Identify which cell holds the provided text, then report its (X, Y) central coordinate. 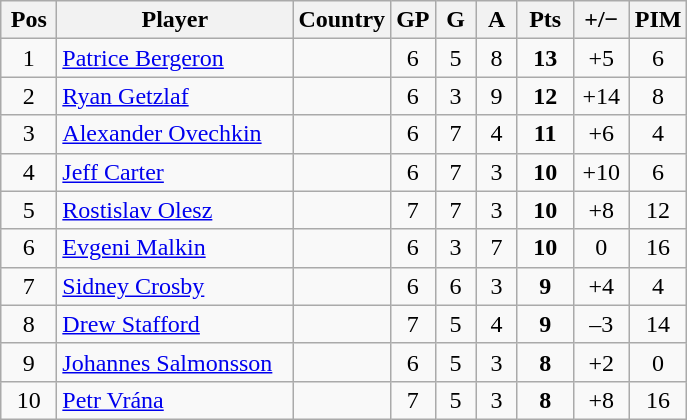
–3 (601, 324)
11 (545, 134)
Country (342, 20)
Ryan Getzlaf (175, 96)
14 (658, 324)
Petr Vrána (175, 400)
A (496, 20)
+5 (601, 58)
PIM (658, 20)
+2 (601, 362)
Player (175, 20)
Pts (545, 20)
+/− (601, 20)
Drew Stafford (175, 324)
Alexander Ovechkin (175, 134)
GP (413, 20)
13 (545, 58)
Patrice Bergeron (175, 58)
Jeff Carter (175, 172)
1 (29, 58)
G (456, 20)
Evgeni Malkin (175, 248)
Rostislav Olesz (175, 210)
+14 (601, 96)
Pos (29, 20)
2 (29, 96)
+10 (601, 172)
Sidney Crosby (175, 286)
+4 (601, 286)
+6 (601, 134)
Johannes Salmonsson (175, 362)
